Identify which cell holds the provided text, then report its (x, y) central coordinate. 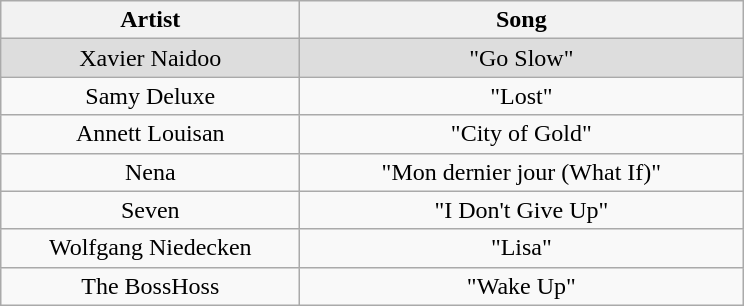
Samy Deluxe (150, 96)
"Lisa" (522, 248)
"Wake Up" (522, 286)
"I Don't Give Up" (522, 210)
"Go Slow" (522, 58)
Annett Louisan (150, 134)
"Lost" (522, 96)
The BossHoss (150, 286)
"Mon dernier jour (What If)" (522, 172)
Wolfgang Niedecken (150, 248)
Song (522, 20)
Xavier Naidoo (150, 58)
Artist (150, 20)
"City of Gold" (522, 134)
Nena (150, 172)
Seven (150, 210)
